Locate the cell with the specified text and output its (x, y) center coordinate. 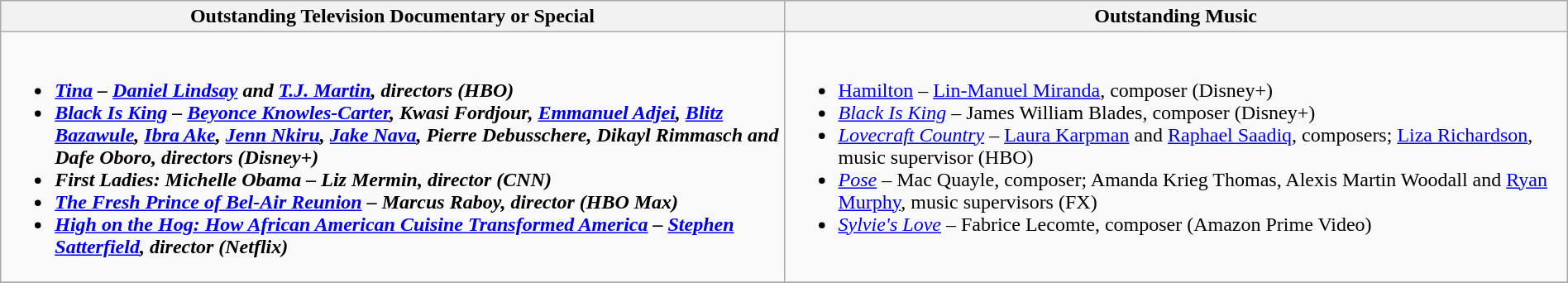
Outstanding Music (1176, 17)
Outstanding Television Documentary or Special (392, 17)
